From the cell containing the given text, extract its center point as (X, Y) coordinate. 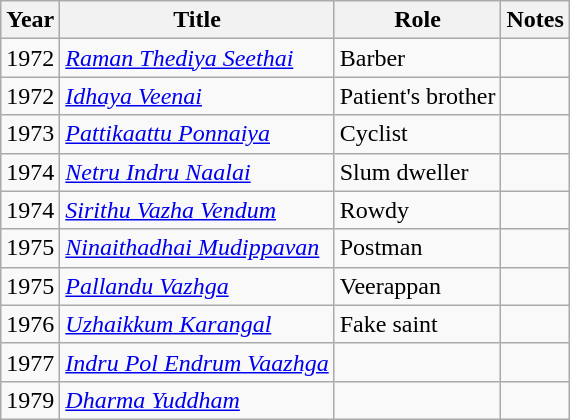
Uzhaikkum Karangal (197, 324)
Barber (418, 58)
Veerappan (418, 286)
1977 (30, 362)
Pattikaattu Ponnaiya (197, 134)
Patient's brother (418, 96)
Fake saint (418, 324)
Indru Pol Endrum Vaazhga (197, 362)
Dharma Yuddham (197, 400)
Cyclist (418, 134)
Raman Thediya Seethai (197, 58)
Ninaithadhai Mudippavan (197, 248)
1979 (30, 400)
Postman (418, 248)
Sirithu Vazha Vendum (197, 210)
1973 (30, 134)
Slum dweller (418, 172)
Rowdy (418, 210)
Title (197, 20)
Role (418, 20)
Idhaya Veenai (197, 96)
1976 (30, 324)
Notes (535, 20)
Netru Indru Naalai (197, 172)
Pallandu Vazhga (197, 286)
Year (30, 20)
